Return the (X, Y) coordinate for the center point of the cell that contains the specified text.  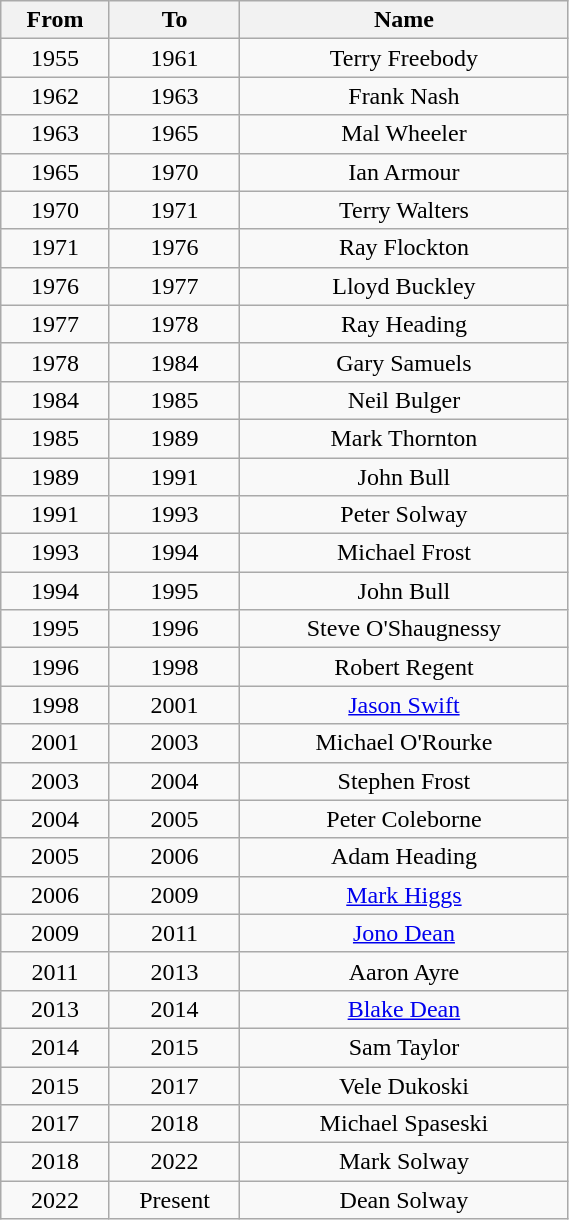
Vele Dukoski (404, 1085)
Mark Thornton (404, 438)
Mark Higgs (404, 895)
Ray Heading (404, 324)
Mark Solway (404, 1162)
Lloyd Buckley (404, 286)
Michael Spaseski (404, 1124)
Mal Wheeler (404, 134)
Present (174, 1200)
Adam Heading (404, 857)
Frank Nash (404, 96)
Robert Regent (404, 667)
Jason Swift (404, 705)
Gary Samuels (404, 362)
Dean Solway (404, 1200)
1955 (56, 58)
Stephen Frost (404, 781)
Neil Bulger (404, 400)
To (174, 20)
From (56, 20)
Terry Walters (404, 210)
Steve O'Shaugnessy (404, 629)
Jono Dean (404, 933)
Peter Coleborne (404, 819)
1961 (174, 58)
Peter Solway (404, 515)
Ian Armour (404, 172)
Name (404, 20)
1962 (56, 96)
Michael Frost (404, 553)
Blake Dean (404, 1009)
Michael O'Rourke (404, 743)
Aaron Ayre (404, 971)
Sam Taylor (404, 1047)
Terry Freebody (404, 58)
Ray Flockton (404, 248)
